Locate the cell with the specified text and output its (x, y) center coordinate. 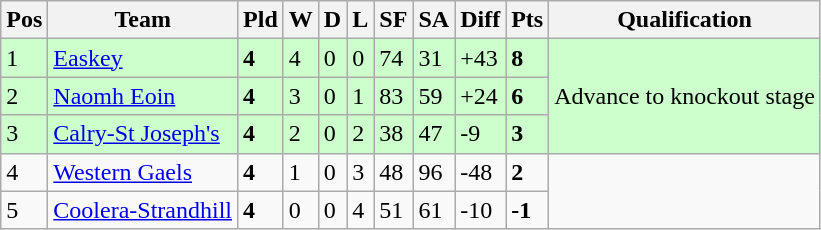
+24 (480, 96)
38 (394, 134)
74 (394, 58)
Easkey (143, 58)
-1 (528, 210)
Advance to knockout stage (685, 96)
59 (434, 96)
Qualification (685, 20)
Team (143, 20)
51 (394, 210)
8 (528, 58)
+43 (480, 58)
5 (24, 210)
-9 (480, 134)
SA (434, 20)
83 (394, 96)
-48 (480, 172)
47 (434, 134)
31 (434, 58)
Calry-St Joseph's (143, 134)
Pos (24, 20)
Diff (480, 20)
6 (528, 96)
SF (394, 20)
Western Gaels (143, 172)
61 (434, 210)
48 (394, 172)
Naomh Eoin (143, 96)
L (360, 20)
96 (434, 172)
W (300, 20)
Pts (528, 20)
D (332, 20)
Coolera-Strandhill (143, 210)
Pld (261, 20)
-10 (480, 210)
